Locate the cell with the specified text and output its [x, y] center coordinate. 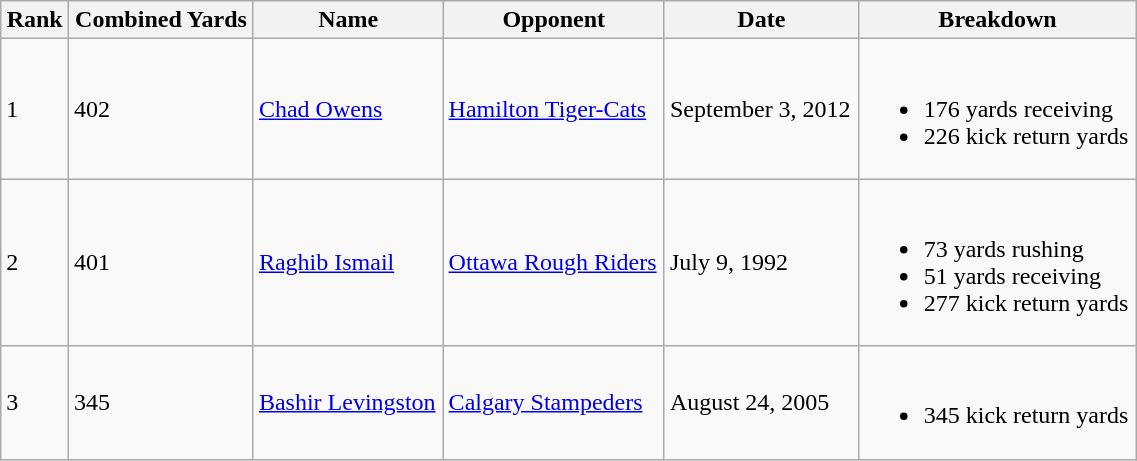
Bashir Levingston [348, 402]
176 yards receiving226 kick return yards [998, 109]
345 kick return yards [998, 402]
Name [348, 20]
August 24, 2005 [761, 402]
Ottawa Rough Riders [554, 262]
September 3, 2012 [761, 109]
2 [35, 262]
Opponent [554, 20]
Date [761, 20]
Hamilton Tiger-Cats [554, 109]
345 [162, 402]
3 [35, 402]
402 [162, 109]
Calgary Stampeders [554, 402]
401 [162, 262]
Chad Owens [348, 109]
July 9, 1992 [761, 262]
Breakdown [998, 20]
Rank [35, 20]
Combined Yards [162, 20]
1 [35, 109]
Raghib Ismail [348, 262]
73 yards rushing51 yards receiving277 kick return yards [998, 262]
